Find where the given text appears and provide that cell's center as (X, Y) coordinate. 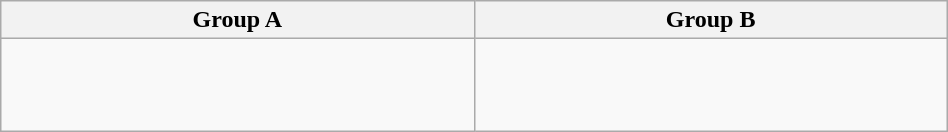
Group A (238, 20)
Group B (710, 20)
